Detect which cell encompasses the target text, then output its [X, Y] center coordinate. 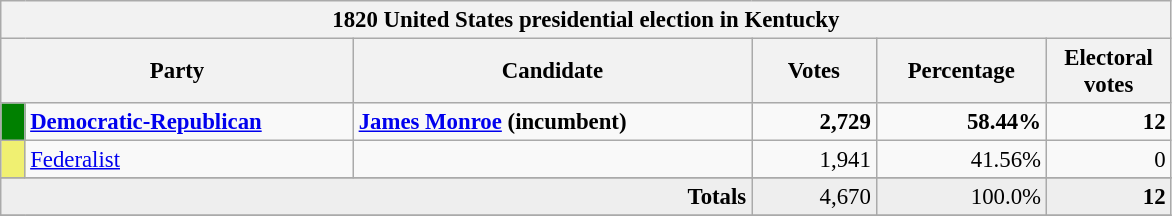
1,941 [814, 160]
Federalist [189, 160]
Votes [814, 72]
4,670 [814, 197]
Democratic-Republican [189, 122]
Percentage [961, 72]
Electoral votes [1108, 72]
58.44% [961, 122]
Candidate [552, 72]
1820 United States presidential election in Kentucky [586, 20]
Totals [376, 197]
James Monroe (incumbent) [552, 122]
100.0% [961, 197]
0 [1108, 160]
2,729 [814, 122]
41.56% [961, 160]
Party [178, 72]
